Scan for the cell matching the given text and deliver its (x, y) coordinate at center. 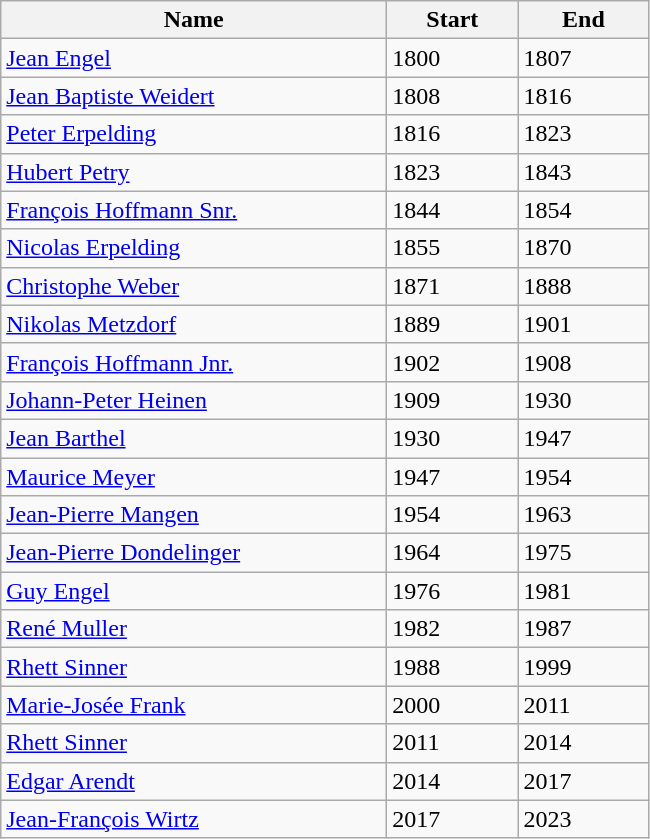
1999 (584, 667)
1902 (452, 362)
1901 (584, 324)
François Hoffmann Jnr. (194, 362)
1854 (584, 210)
René Muller (194, 629)
1963 (584, 515)
Jean Engel (194, 58)
François Hoffmann Snr. (194, 210)
Nikolas Metzdorf (194, 324)
1807 (584, 58)
1871 (452, 286)
Marie-Josée Frank (194, 705)
1987 (584, 629)
1855 (452, 248)
1988 (452, 667)
1909 (452, 400)
Jean Barthel (194, 438)
Hubert Petry (194, 172)
1889 (452, 324)
1844 (452, 210)
End (584, 20)
Johann-Peter Heinen (194, 400)
1870 (584, 248)
Maurice Meyer (194, 477)
1975 (584, 553)
1888 (584, 286)
Start (452, 20)
Edgar Arendt (194, 781)
Christophe Weber (194, 286)
Jean-Pierre Dondelinger (194, 553)
Jean-Pierre Mangen (194, 515)
Guy Engel (194, 591)
1843 (584, 172)
Jean-François Wirtz (194, 819)
2000 (452, 705)
1964 (452, 553)
1981 (584, 591)
2023 (584, 819)
Nicolas Erpelding (194, 248)
Name (194, 20)
Jean Baptiste Weidert (194, 96)
Peter Erpelding (194, 134)
1808 (452, 96)
1982 (452, 629)
1908 (584, 362)
1800 (452, 58)
1976 (452, 591)
